Pinpoint the cell where the given text exists, returning its [X, Y] midpoint coordinate. 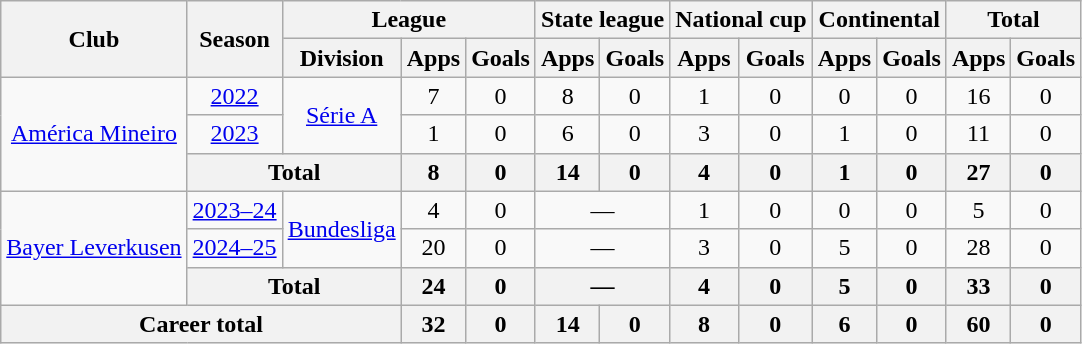
Bayer Leverkusen [94, 248]
Season [234, 39]
24 [433, 286]
Division [342, 58]
33 [978, 286]
32 [433, 324]
2022 [234, 96]
20 [433, 248]
16 [978, 96]
Career total [201, 324]
2023–24 [234, 210]
Club [94, 39]
60 [978, 324]
2024–25 [234, 248]
27 [978, 172]
2023 [234, 134]
League [408, 20]
América Mineiro [94, 134]
Série A [342, 115]
7 [433, 96]
National cup [741, 20]
State league [602, 20]
28 [978, 248]
Continental [879, 20]
11 [978, 134]
Bundesliga [342, 229]
